Extract the [X, Y] coordinate from the center of the cell holding the provided text.  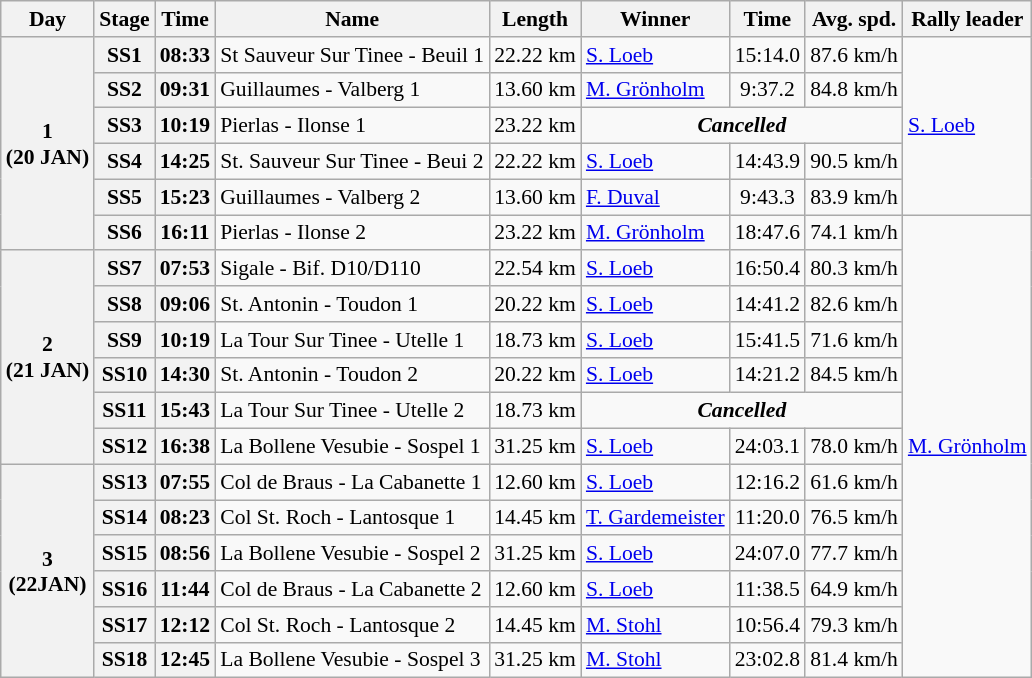
SS3 [124, 126]
Guillaumes - Valberg 1 [352, 90]
81.4 km/h [854, 660]
Stage [124, 19]
74.1 km/h [854, 233]
12:45 [185, 660]
18:47.6 [768, 233]
SS4 [124, 162]
84.8 km/h [854, 90]
SS2 [124, 90]
71.6 km/h [854, 340]
Avg. spd. [854, 19]
64.9 km/h [854, 589]
10:56.4 [768, 625]
Length [535, 19]
90.5 km/h [854, 162]
15:41.5 [768, 340]
SS16 [124, 589]
08:33 [185, 55]
82.6 km/h [854, 304]
08:56 [185, 554]
14:21.2 [768, 375]
SS13 [124, 482]
SS15 [124, 554]
87.6 km/h [854, 55]
84.5 km/h [854, 375]
SS7 [124, 269]
Pierlas - Ilonse 1 [352, 126]
12:16.2 [768, 482]
Winner [656, 19]
11:38.5 [768, 589]
07:53 [185, 269]
22.54 km [535, 269]
Sigale - Bif. D10/D110 [352, 269]
16:50.4 [768, 269]
11:20.0 [768, 518]
SS8 [124, 304]
La Tour Sur Tinee - Utelle 2 [352, 411]
La Bollene Vesubie - Sospel 1 [352, 447]
SS17 [124, 625]
77.7 km/h [854, 554]
3 (22JAN) [48, 571]
16:38 [185, 447]
Day [48, 19]
78.0 km/h [854, 447]
24:07.0 [768, 554]
St. Antonin - Toudon 2 [352, 375]
79.3 km/h [854, 625]
14:41.2 [768, 304]
76.5 km/h [854, 518]
15:43 [185, 411]
07:55 [185, 482]
Col de Braus - La Cabanette 2 [352, 589]
14:43.9 [768, 162]
24:03.1 [768, 447]
SS10 [124, 375]
15:23 [185, 197]
Rally leader [968, 19]
F. Duval [656, 197]
Pierlas - Ilonse 2 [352, 233]
La Tour Sur Tinee - Utelle 1 [352, 340]
61.6 km/h [854, 482]
SS1 [124, 55]
Col de Braus - La Cabanette 1 [352, 482]
23:02.8 [768, 660]
9:43.3 [768, 197]
St. Sauveur Sur Tinee - Beui 2 [352, 162]
SS18 [124, 660]
SS5 [124, 197]
08:23 [185, 518]
09:31 [185, 90]
Col St. Roch - Lantosque 1 [352, 518]
2 (21 JAN) [48, 358]
09:06 [185, 304]
12:12 [185, 625]
SS12 [124, 447]
83.9 km/h [854, 197]
SS11 [124, 411]
SS14 [124, 518]
SS6 [124, 233]
16:11 [185, 233]
St. Antonin - Toudon 1 [352, 304]
St Sauveur Sur Tinee - Beuil 1 [352, 55]
La Bollene Vesubie - Sospel 2 [352, 554]
14:30 [185, 375]
Col St. Roch - Lantosque 2 [352, 625]
Name [352, 19]
Guillaumes - Valberg 2 [352, 197]
15:14.0 [768, 55]
11:44 [185, 589]
1 (20 JAN) [48, 144]
9:37.2 [768, 90]
T. Gardemeister [656, 518]
SS9 [124, 340]
La Bollene Vesubie - Sospel 3 [352, 660]
80.3 km/h [854, 269]
14:25 [185, 162]
